Determine the [x, y] coordinate at the center of the cell enclosing the given text.  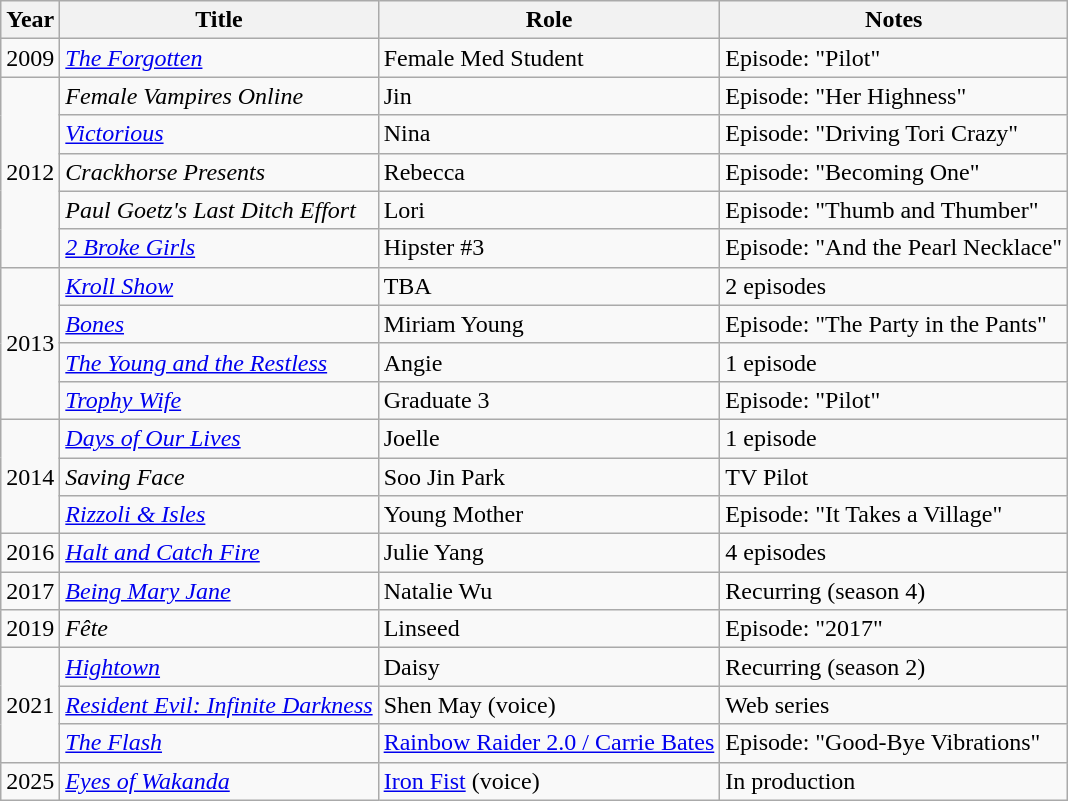
The Flash [219, 743]
Julie Yang [549, 553]
Graduate 3 [549, 400]
Rizzoli & Isles [219, 515]
2021 [30, 705]
2019 [30, 629]
Hipster #3 [549, 248]
Title [219, 20]
Crackhorse Presents [219, 172]
Rebecca [549, 172]
2013 [30, 343]
Jin [549, 96]
Episode: "And the Pearl Necklace" [894, 248]
Trophy Wife [219, 400]
Kroll Show [219, 286]
Hightown [219, 667]
Resident Evil: Infinite Darkness [219, 705]
Episode: "Good-Bye Vibrations" [894, 743]
In production [894, 781]
Fête [219, 629]
Episode: "Thumb and Thumber" [894, 210]
Saving Face [219, 477]
Halt and Catch Fire [219, 553]
Episode: "Driving Tori Crazy" [894, 134]
2014 [30, 476]
2 episodes [894, 286]
Days of Our Lives [219, 438]
The Young and the Restless [219, 362]
Iron Fist (voice) [549, 781]
Web series [894, 705]
4 episodes [894, 553]
TBA [549, 286]
TV Pilot [894, 477]
Episode: "It Takes a Village" [894, 515]
Role [549, 20]
Daisy [549, 667]
2012 [30, 172]
Young Mother [549, 515]
Episode: "Becoming One" [894, 172]
Bones [219, 324]
Nina [549, 134]
Recurring (season 4) [894, 591]
Joelle [549, 438]
Eyes of Wakanda [219, 781]
Paul Goetz's Last Ditch Effort [219, 210]
Episode: "The Party in the Pants" [894, 324]
2017 [30, 591]
Being Mary Jane [219, 591]
Episode: "Her Highness" [894, 96]
Episode: "2017" [894, 629]
Lori [549, 210]
Victorious [219, 134]
Miriam Young [549, 324]
Linseed [549, 629]
Natalie Wu [549, 591]
2025 [30, 781]
Angie [549, 362]
Soo Jin Park [549, 477]
Recurring (season 2) [894, 667]
2 Broke Girls [219, 248]
Notes [894, 20]
Year [30, 20]
The Forgotten [219, 58]
Shen May (voice) [549, 705]
2016 [30, 553]
Female Med Student [549, 58]
2009 [30, 58]
Female Vampires Online [219, 96]
Rainbow Raider 2.0 / Carrie Bates [549, 743]
